Return [x, y] of the center of cell containing provided text 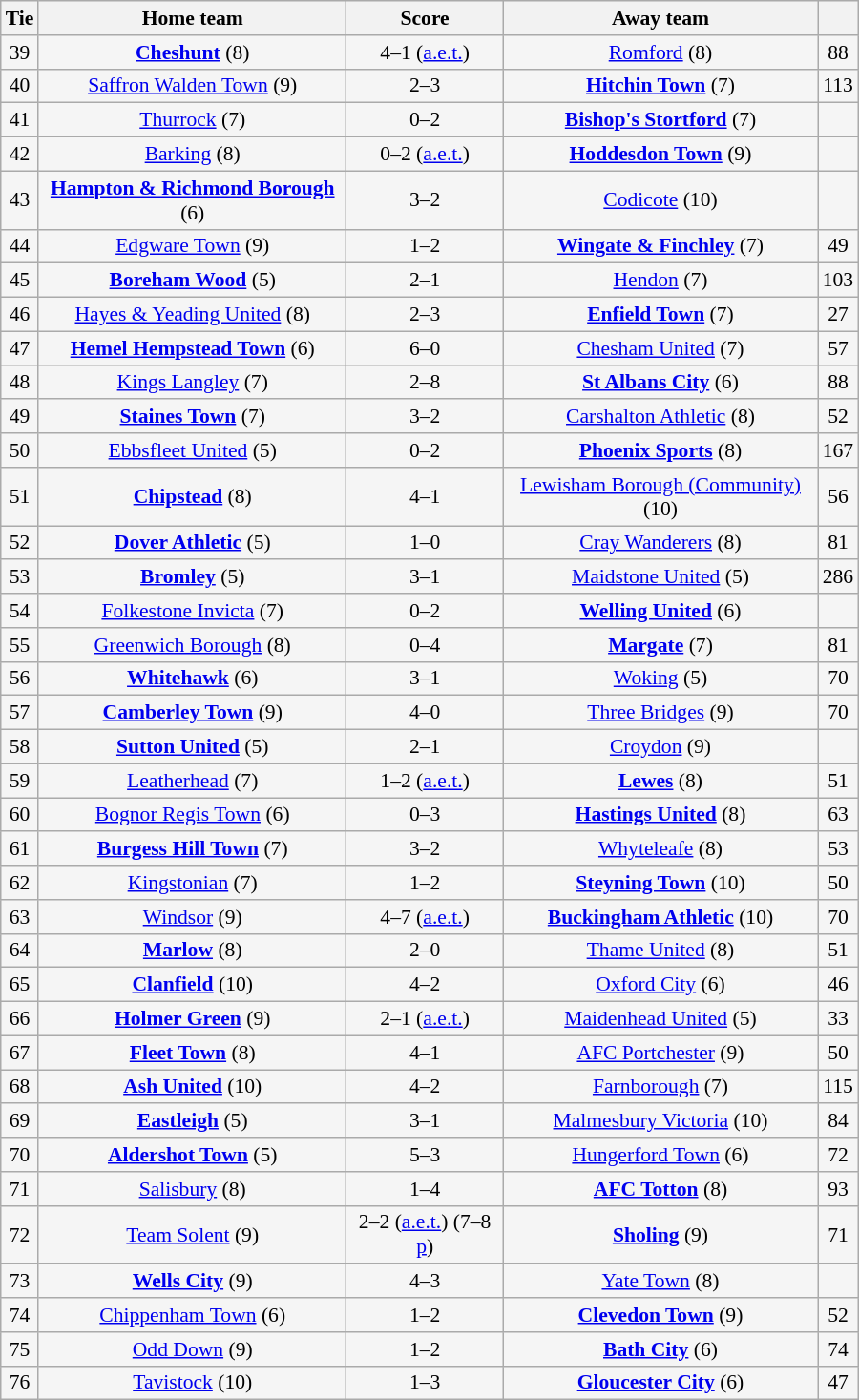
Chesham United (7) [660, 348]
Oxford City (6) [660, 985]
Hemel Hempstead Town (6) [192, 348]
5–3 [425, 1155]
Enfield Town (7) [660, 315]
113 [838, 86]
Saffron Walden Town (9) [192, 86]
44 [20, 246]
Edgware Town (9) [192, 246]
Steyning Town (10) [660, 883]
Wells City (9) [192, 1282]
Cray Wanderers (8) [660, 543]
Hitchin Town (7) [660, 86]
Tie [20, 18]
Greenwich Borough (8) [192, 645]
Chipstead (8) [192, 496]
Home team [192, 18]
Yate Town (8) [660, 1282]
Hungerford Town (6) [660, 1155]
Codicote (10) [660, 200]
48 [20, 383]
Gloucester City (6) [660, 1383]
Maidstone United (5) [660, 577]
167 [838, 450]
Burgess Hill Town (7) [192, 849]
73 [20, 1282]
76 [20, 1383]
1–0 [425, 543]
Malmesbury Victoria (10) [660, 1121]
Chippenham Town (6) [192, 1315]
Hampton & Richmond Borough (6) [192, 200]
Boreham Wood (5) [192, 281]
93 [838, 1189]
54 [20, 611]
59 [20, 781]
Hendon (7) [660, 281]
2–1 (a.e.t.) [425, 1019]
Cheshunt (8) [192, 52]
Team Solent (9) [192, 1235]
2–0 [425, 951]
Leatherhead (7) [192, 781]
Score [425, 18]
0–4 [425, 645]
Carshalton Athletic (8) [660, 417]
Sutton United (5) [192, 747]
Fleet Town (8) [192, 1053]
Marlow (8) [192, 951]
Windsor (9) [192, 917]
AFC Totton (8) [660, 1189]
Bognor Regis Town (6) [192, 815]
40 [20, 86]
Barking (8) [192, 155]
Thame United (8) [660, 951]
66 [20, 1019]
Ash United (10) [192, 1087]
Whyteleafe (8) [660, 849]
Salisbury (8) [192, 1189]
Bath City (6) [660, 1349]
Hoddesdon Town (9) [660, 155]
1–4 [425, 1189]
6–0 [425, 348]
55 [20, 645]
Folkestone Invicta (7) [192, 611]
Welling United (6) [660, 611]
Holmer Green (9) [192, 1019]
Ebbsfleet United (5) [192, 450]
Bromley (5) [192, 577]
Croydon (9) [660, 747]
Kings Langley (7) [192, 383]
4–7 (a.e.t.) [425, 917]
Margate (7) [660, 645]
AFC Portchester (9) [660, 1053]
41 [20, 120]
43 [20, 200]
33 [838, 1019]
Romford (8) [660, 52]
Maidenhead United (5) [660, 1019]
115 [838, 1087]
1–2 (a.e.t.) [425, 781]
Bishop's Stortford (7) [660, 120]
Clanfield (10) [192, 985]
67 [20, 1053]
Wingate & Finchley (7) [660, 246]
Farnborough (7) [660, 1087]
Phoenix Sports (8) [660, 450]
2–8 [425, 383]
St Albans City (6) [660, 383]
4–3 [425, 1282]
Lewes (8) [660, 781]
Camberley Town (9) [192, 713]
Thurrock (7) [192, 120]
61 [20, 849]
Tavistock (10) [192, 1383]
84 [838, 1121]
Eastleigh (5) [192, 1121]
Lewisham Borough (Community) (10) [660, 496]
1–3 [425, 1383]
27 [838, 315]
286 [838, 577]
4–1 (a.e.t.) [425, 52]
0–3 [425, 815]
42 [20, 155]
45 [20, 281]
Hastings United (8) [660, 815]
Kingstonian (7) [192, 883]
69 [20, 1121]
Aldershot Town (5) [192, 1155]
Odd Down (9) [192, 1349]
Woking (5) [660, 679]
0–2 (a.e.t.) [425, 155]
64 [20, 951]
4–0 [425, 713]
68 [20, 1087]
Staines Town (7) [192, 417]
Clevedon Town (9) [660, 1315]
Buckingham Athletic (10) [660, 917]
Away team [660, 18]
65 [20, 985]
Sholing (9) [660, 1235]
58 [20, 747]
2–2 (a.e.t.) (7–8 p) [425, 1235]
62 [20, 883]
39 [20, 52]
75 [20, 1349]
Whitehawk (6) [192, 679]
Three Bridges (9) [660, 713]
60 [20, 815]
103 [838, 281]
Hayes & Yeading United (8) [192, 315]
Dover Athletic (5) [192, 543]
